For the text-containing cell, return its midpoint in (X, Y) coordinate format. 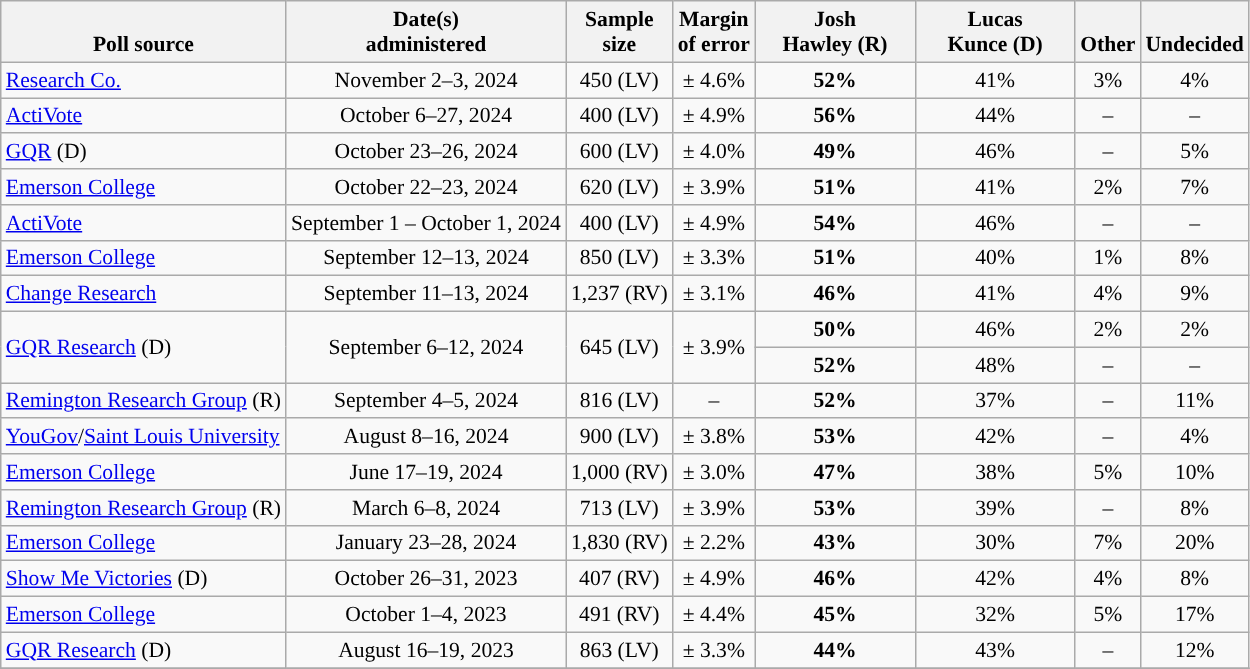
56% (835, 116)
17% (1194, 615)
620 (LV) (620, 187)
Research Co. (144, 80)
± 2.2% (714, 543)
30% (995, 543)
450 (LV) (620, 80)
August 8–16, 2024 (426, 437)
40% (995, 258)
± 4.0% (714, 152)
38% (995, 472)
JoshHawley (R) (835, 32)
645 (LV) (620, 348)
45% (835, 615)
September 6–12, 2024 (426, 348)
March 6–8, 2024 (426, 508)
Change Research (144, 294)
600 (LV) (620, 152)
October 22–23, 2024 (426, 187)
January 23–28, 2024 (426, 543)
June 17–19, 2024 (426, 472)
1% (1108, 258)
± 4.6% (714, 80)
10% (1194, 472)
816 (LV) (620, 401)
YouGov/Saint Louis University (144, 437)
October 23–26, 2024 (426, 152)
October 1–4, 2023 (426, 615)
September 4–5, 2024 (426, 401)
November 2–3, 2024 (426, 80)
20% (1194, 543)
October 26–31, 2023 (426, 579)
GQR (D) (144, 152)
48% (995, 365)
3% (1108, 80)
Undecided (1194, 32)
50% (835, 330)
± 3.1% (714, 294)
39% (995, 508)
± 3.0% (714, 472)
491 (RV) (620, 615)
900 (LV) (620, 437)
September 12–13, 2024 (426, 258)
49% (835, 152)
12% (1194, 650)
Show Me Victories (D) (144, 579)
1,237 (RV) (620, 294)
9% (1194, 294)
September 1 – October 1, 2024 (426, 223)
October 6–27, 2024 (426, 116)
54% (835, 223)
850 (LV) (620, 258)
37% (995, 401)
September 11–13, 2024 (426, 294)
407 (RV) (620, 579)
± 4.4% (714, 615)
± 3.8% (714, 437)
Other (1108, 32)
1,000 (RV) (620, 472)
Date(s)administered (426, 32)
713 (LV) (620, 508)
11% (1194, 401)
LucasKunce (D) (995, 32)
August 16–19, 2023 (426, 650)
Marginof error (714, 32)
32% (995, 615)
Poll source (144, 32)
863 (LV) (620, 650)
1,830 (RV) (620, 543)
47% (835, 472)
Samplesize (620, 32)
